Return the [X, Y] coordinate for the center point of the cell that contains the specified text.  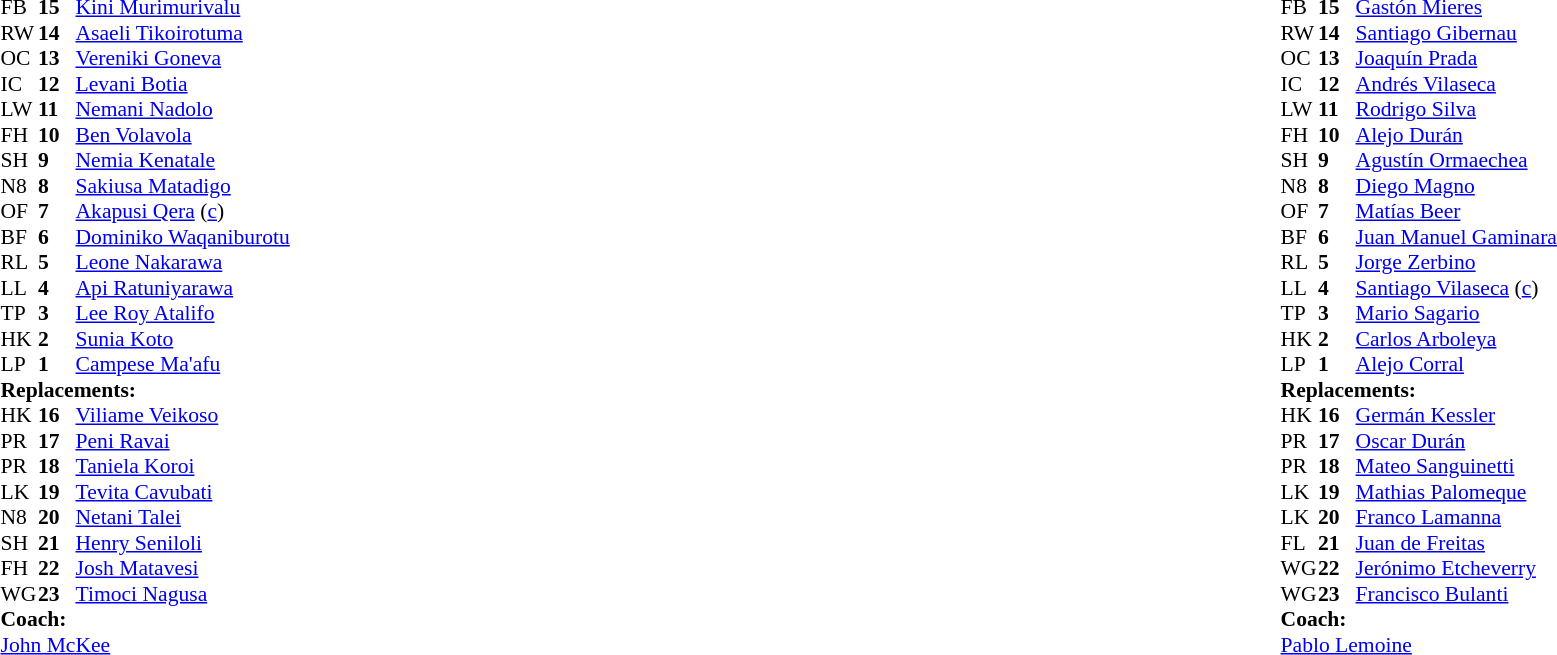
Agustín Ormaechea [1456, 161]
Juan de Freitas [1456, 543]
Mathias Palomeque [1456, 492]
FL [1300, 543]
Josh Matavesi [183, 569]
Dominiko Waqaniburotu [183, 237]
Campese Ma'afu [183, 365]
Akapusi Qera (c) [183, 211]
Viliame Veikoso [183, 415]
Levani Botia [183, 84]
Santiago Gibernau [1456, 33]
Henry Seniloli [183, 543]
Juan Manuel Gaminara [1456, 237]
Api Ratuniyarawa [183, 288]
Matías Beer [1456, 211]
Oscar Durán [1456, 441]
Tevita Cavubati [183, 492]
Alejo Durán [1456, 135]
Francisco Bulanti [1456, 594]
Mateo Sanguinetti [1456, 467]
Jorge Zerbino [1456, 263]
Netani Talei [183, 517]
Rodrigo Silva [1456, 109]
Mario Sagario [1456, 313]
Jerónimo Etcheverry [1456, 569]
Alejo Corral [1456, 365]
Asaeli Tikoirotuma [183, 33]
Nemani Nadolo [183, 109]
Sakiusa Matadigo [183, 186]
Leone Nakarawa [183, 263]
Taniela Koroi [183, 467]
Franco Lamanna [1456, 517]
Nemia Kenatale [183, 161]
Andrés Vilaseca [1456, 84]
Timoci Nagusa [183, 594]
Carlos Arboleya [1456, 339]
Germán Kessler [1456, 415]
Peni Ravai [183, 441]
Santiago Vilaseca (c) [1456, 288]
Sunia Koto [183, 339]
Ben Volavola [183, 135]
Joaquín Prada [1456, 59]
Vereniki Goneva [183, 59]
Diego Magno [1456, 186]
Lee Roy Atalifo [183, 313]
